Search for the cell housing the specified text and yield its (X, Y) center coordinate. 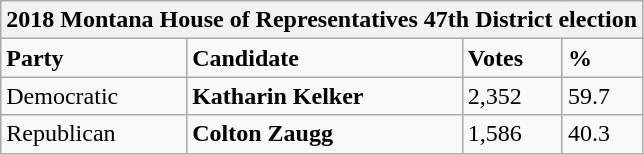
Colton Zaugg (325, 134)
Party (94, 58)
Democratic (94, 96)
% (602, 58)
1,586 (512, 134)
Katharin Kelker (325, 96)
59.7 (602, 96)
Republican (94, 134)
40.3 (602, 134)
2,352 (512, 96)
Votes (512, 58)
2018 Montana House of Representatives 47th District election (322, 20)
Candidate (325, 58)
